Scan for the cell matching the given text and deliver its (X, Y) coordinate at center. 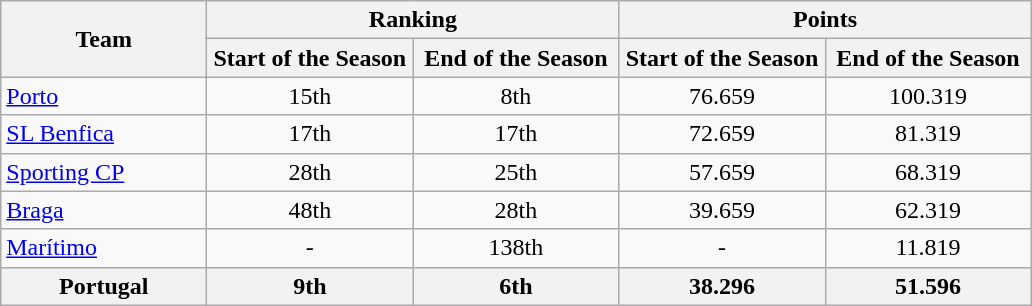
Portugal (104, 286)
68.319 (928, 172)
Points (825, 20)
62.319 (928, 210)
48th (310, 210)
72.659 (722, 134)
Ranking (413, 20)
76.659 (722, 96)
100.319 (928, 96)
11.819 (928, 248)
9th (310, 286)
6th (516, 286)
15th (310, 96)
SL Benfica (104, 134)
57.659 (722, 172)
138th (516, 248)
Marítimo (104, 248)
38.296 (722, 286)
Team (104, 39)
39.659 (722, 210)
25th (516, 172)
51.596 (928, 286)
Sporting CP (104, 172)
Porto (104, 96)
Braga (104, 210)
81.319 (928, 134)
8th (516, 96)
